Search for the cell housing the specified text and yield its [X, Y] center coordinate. 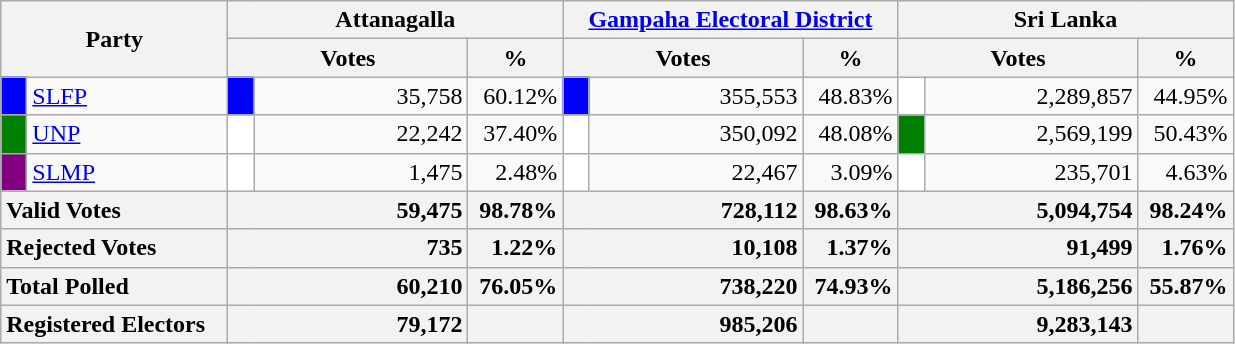
1.76% [1186, 248]
Party [114, 39]
Total Polled [114, 286]
48.08% [850, 134]
74.93% [850, 286]
Attanagalla [396, 20]
2,289,857 [1031, 96]
2,569,199 [1031, 134]
350,092 [696, 134]
59,475 [348, 210]
9,283,143 [1018, 324]
SLMP [128, 172]
98.24% [1186, 210]
5,186,256 [1018, 286]
Valid Votes [114, 210]
60,210 [348, 286]
Gampaha Electoral District [730, 20]
1,475 [361, 172]
76.05% [516, 286]
UNP [128, 134]
22,242 [361, 134]
55.87% [1186, 286]
SLFP [128, 96]
98.63% [850, 210]
3.09% [850, 172]
Sri Lanka [1066, 20]
Rejected Votes [114, 248]
44.95% [1186, 96]
1.37% [850, 248]
235,701 [1031, 172]
735 [348, 248]
98.78% [516, 210]
985,206 [683, 324]
22,467 [696, 172]
Registered Electors [114, 324]
48.83% [850, 96]
37.40% [516, 134]
2.48% [516, 172]
50.43% [1186, 134]
35,758 [361, 96]
10,108 [683, 248]
738,220 [683, 286]
60.12% [516, 96]
79,172 [348, 324]
5,094,754 [1018, 210]
4.63% [1186, 172]
91,499 [1018, 248]
728,112 [683, 210]
1.22% [516, 248]
355,553 [696, 96]
